For the text-containing cell, return its midpoint in (X, Y) coordinate format. 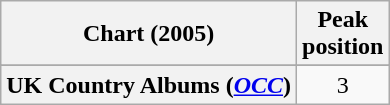
Peakposition (343, 34)
Chart (2005) (149, 34)
UK Country Albums (OCC) (149, 85)
3 (343, 85)
